For the text-containing cell, return its midpoint in (x, y) coordinate format. 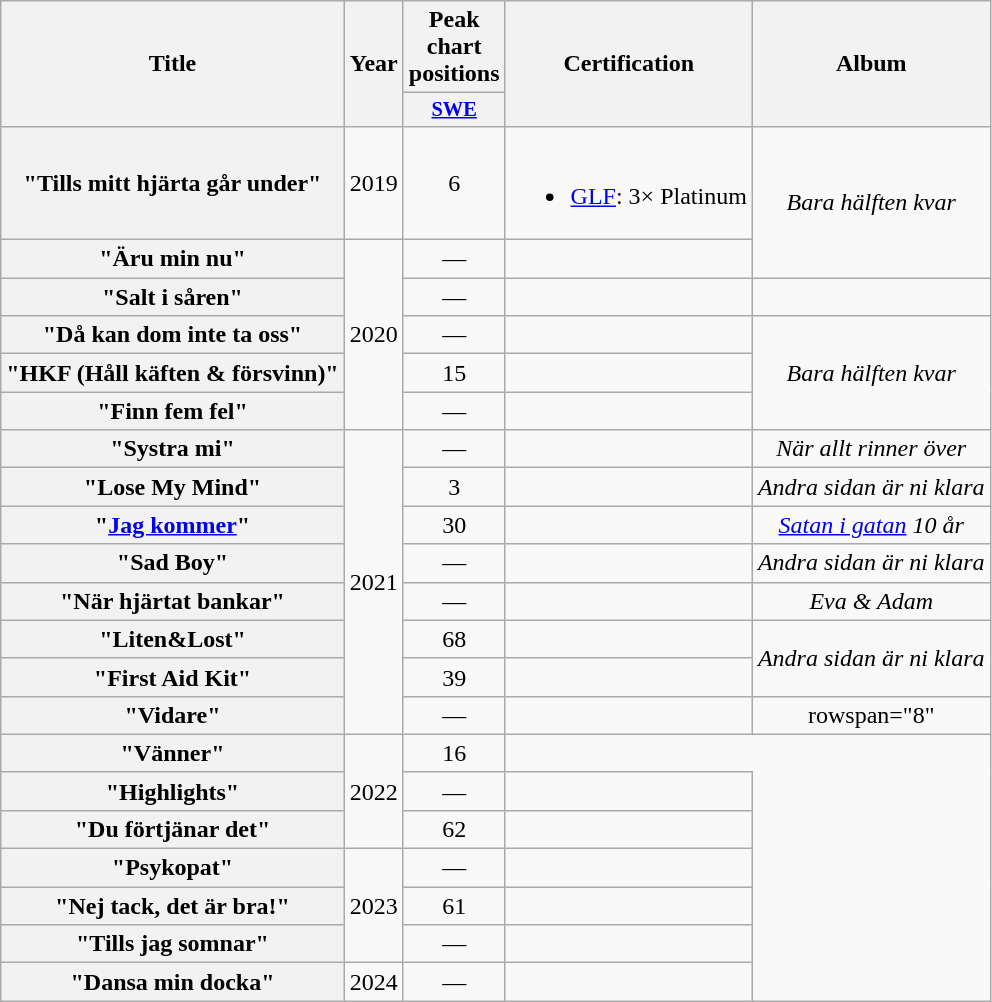
"Då kan dom inte ta oss" (172, 335)
Year (374, 64)
"Lose My Mind" (172, 487)
30 (454, 525)
När allt rinner över (871, 449)
Satan i gatan 10 år (871, 525)
"Äru min nu" (172, 259)
Eva & Adam (871, 601)
Title (172, 64)
3 (454, 487)
SWE (454, 110)
61 (454, 906)
Certification (628, 64)
"När hjärtat bankar" (172, 601)
"Highlights" (172, 791)
GLF: 3× Platinum (628, 182)
"Liten&Lost" (172, 639)
"First Aid Kit" (172, 677)
Peak chart positions (454, 47)
"Nej tack, det är bra!" (172, 906)
"Salt i såren" (172, 297)
15 (454, 373)
39 (454, 677)
"Systra mi" (172, 449)
2023 (374, 906)
2021 (374, 582)
"Psykopat" (172, 868)
"Vidare" (172, 715)
62 (454, 829)
2022 (374, 791)
"Tills jag somnar" (172, 944)
"Vänner" (172, 753)
16 (454, 753)
"Tills mitt hjärta går under" (172, 182)
"Du förtjänar det" (172, 829)
2020 (374, 335)
68 (454, 639)
6 (454, 182)
"Dansa min docka" (172, 982)
Album (871, 64)
"Sad Boy" (172, 563)
2019 (374, 182)
"HKF (Håll käften & försvinn)" (172, 373)
2024 (374, 982)
"Jag kommer" (172, 525)
rowspan="8" (871, 715)
"Finn fem fel" (172, 411)
